Return the (X, Y) coordinate for the center point of the cell that contains the specified text.  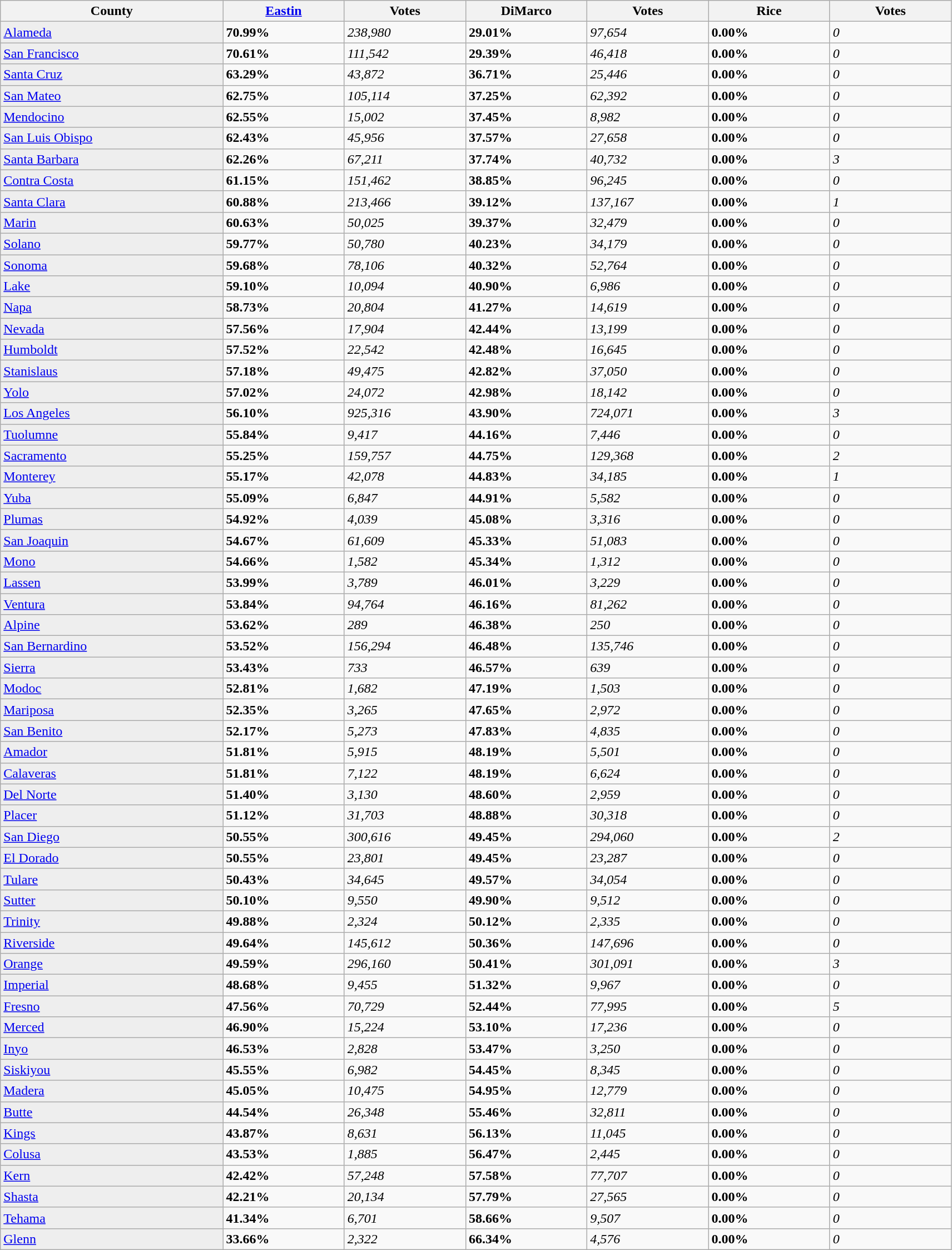
Amador (112, 752)
151,462 (405, 180)
53.99% (284, 582)
12,779 (648, 1091)
22,542 (405, 350)
San Bernardino (112, 646)
37.25% (526, 96)
9,507 (648, 1218)
42.82% (526, 371)
97,654 (648, 32)
49.57% (526, 879)
9,550 (405, 900)
50,025 (405, 223)
57.18% (284, 371)
105,114 (405, 96)
3,250 (648, 1049)
42.21% (284, 1197)
3,130 (405, 794)
23,801 (405, 858)
4,039 (405, 519)
Colusa (112, 1154)
111,542 (405, 53)
51.40% (284, 794)
Rice (769, 11)
44.75% (526, 456)
Los Angeles (112, 413)
135,746 (648, 646)
Ventura (112, 604)
27,565 (648, 1197)
1,885 (405, 1154)
34,185 (648, 477)
61.15% (284, 180)
137,167 (648, 201)
51.32% (526, 985)
34,054 (648, 879)
6,847 (405, 498)
San Francisco (112, 53)
40.32% (526, 265)
40.90% (526, 286)
7,122 (405, 773)
60.63% (284, 223)
Imperial (112, 985)
Alameda (112, 32)
20,134 (405, 1197)
42.44% (526, 329)
38.85% (526, 180)
3,789 (405, 582)
6,986 (648, 286)
Tulare (112, 879)
9,455 (405, 985)
El Dorado (112, 858)
18,142 (648, 392)
62.55% (284, 117)
54.92% (284, 519)
296,160 (405, 964)
7,446 (648, 434)
1,312 (648, 561)
159,757 (405, 456)
Kings (112, 1133)
Madera (112, 1091)
57.02% (284, 392)
77,707 (648, 1175)
2,959 (648, 794)
37.45% (526, 117)
925,316 (405, 413)
2,335 (648, 921)
54.67% (284, 540)
238,980 (405, 32)
Mono (112, 561)
49.59% (284, 964)
2,322 (405, 1239)
42.98% (526, 392)
57.52% (284, 350)
724,071 (648, 413)
15,224 (405, 1027)
3,316 (648, 519)
49.64% (284, 943)
49.90% (526, 900)
24,072 (405, 392)
213,466 (405, 201)
1,503 (648, 689)
58.66% (526, 1218)
53.84% (284, 604)
San Benito (112, 731)
Modoc (112, 689)
5,915 (405, 752)
50,780 (405, 244)
Napa (112, 308)
43.90% (526, 413)
34,179 (648, 244)
17,904 (405, 329)
52.35% (284, 710)
Tehama (112, 1218)
37,050 (648, 371)
32,479 (648, 223)
57.79% (526, 1197)
733 (405, 668)
45.34% (526, 561)
56.47% (526, 1154)
57.56% (284, 329)
129,368 (648, 456)
2,324 (405, 921)
44.54% (284, 1112)
44.83% (526, 477)
14,619 (648, 308)
46.48% (526, 646)
52.17% (284, 731)
6,982 (405, 1070)
56.10% (284, 413)
45.08% (526, 519)
Nevada (112, 329)
56.13% (526, 1133)
156,294 (405, 646)
Monterey (112, 477)
Tuolumne (112, 434)
50.36% (526, 943)
Solano (112, 244)
50.10% (284, 900)
11,045 (648, 1133)
52.81% (284, 689)
23,287 (648, 858)
San Joaquin (112, 540)
70,729 (405, 1006)
46.90% (284, 1027)
Plumas (112, 519)
45.55% (284, 1070)
10,094 (405, 286)
33.66% (284, 1239)
46.57% (526, 668)
Kern (112, 1175)
9,512 (648, 900)
59.10% (284, 286)
45.05% (284, 1091)
250 (648, 625)
43.53% (284, 1154)
Sutter (112, 900)
Stanislaus (112, 371)
Orange (112, 964)
53.62% (284, 625)
50.43% (284, 879)
48.68% (284, 985)
25,446 (648, 75)
Calaveras (112, 773)
42,078 (405, 477)
47.65% (526, 710)
37.57% (526, 138)
4,835 (648, 731)
42.48% (526, 350)
17,236 (648, 1027)
34,645 (405, 879)
Butte (112, 1112)
Sacramento (112, 456)
Siskiyou (112, 1070)
294,060 (648, 837)
59.68% (284, 265)
16,645 (648, 350)
Del Norte (112, 794)
2,828 (405, 1049)
3,265 (405, 710)
30,318 (648, 816)
Lake (112, 286)
6,701 (405, 1218)
52.44% (526, 1006)
4,576 (648, 1239)
43.87% (284, 1133)
9,967 (648, 985)
55.09% (284, 498)
70.99% (284, 32)
20,804 (405, 308)
2,445 (648, 1154)
32,811 (648, 1112)
1,582 (405, 561)
Lassen (112, 582)
61,609 (405, 540)
County (112, 11)
5,501 (648, 752)
50.12% (526, 921)
46.38% (526, 625)
94,764 (405, 604)
43,872 (405, 75)
44.91% (526, 498)
55.46% (526, 1112)
DiMarco (526, 11)
96,245 (648, 180)
Yuba (112, 498)
42.42% (284, 1175)
62.43% (284, 138)
Fresno (112, 1006)
Sierra (112, 668)
Trinity (112, 921)
29.39% (526, 53)
Alpine (112, 625)
50.41% (526, 964)
3,229 (648, 582)
53.47% (526, 1049)
Sonoma (112, 265)
8,345 (648, 1070)
59.77% (284, 244)
49,475 (405, 371)
47.19% (526, 689)
31,703 (405, 816)
53.52% (284, 646)
54.45% (526, 1070)
Santa Barbara (112, 159)
46.01% (526, 582)
13,199 (648, 329)
62.75% (284, 96)
Placer (112, 816)
54.95% (526, 1091)
147,696 (648, 943)
301,091 (648, 964)
57.58% (526, 1175)
27,658 (648, 138)
77,995 (648, 1006)
10,475 (405, 1091)
300,616 (405, 837)
57,248 (405, 1175)
62,392 (648, 96)
46,418 (648, 53)
51.12% (284, 816)
58.73% (284, 308)
8,982 (648, 117)
San Luis Obispo (112, 138)
39.12% (526, 201)
San Diego (112, 837)
46.53% (284, 1049)
47.83% (526, 731)
40,732 (648, 159)
Santa Cruz (112, 75)
41.34% (284, 1218)
46.16% (526, 604)
70.61% (284, 53)
53.10% (526, 1027)
26,348 (405, 1112)
Inyo (112, 1049)
48.88% (526, 816)
Mendocino (112, 117)
Humboldt (112, 350)
51,083 (648, 540)
Shasta (112, 1197)
Merced (112, 1027)
29.01% (526, 32)
5,582 (648, 498)
San Mateo (112, 96)
Yolo (112, 392)
66.34% (526, 1239)
5 (890, 1006)
39.37% (526, 223)
62.26% (284, 159)
60.88% (284, 201)
145,612 (405, 943)
54.66% (284, 561)
41.27% (526, 308)
36.71% (526, 75)
Contra Costa (112, 180)
47.56% (284, 1006)
Santa Clara (112, 201)
289 (405, 625)
37.74% (526, 159)
55.17% (284, 477)
Eastin (284, 11)
52,764 (648, 265)
49.88% (284, 921)
81,262 (648, 604)
8,631 (405, 1133)
5,273 (405, 731)
Marin (112, 223)
9,417 (405, 434)
40.23% (526, 244)
45,956 (405, 138)
639 (648, 668)
1,682 (405, 689)
78,106 (405, 265)
55.25% (284, 456)
67,211 (405, 159)
55.84% (284, 434)
Mariposa (112, 710)
2,972 (648, 710)
Glenn (112, 1239)
Riverside (112, 943)
53.43% (284, 668)
63.29% (284, 75)
6,624 (648, 773)
15,002 (405, 117)
45.33% (526, 540)
44.16% (526, 434)
48.60% (526, 794)
